Extract the [X, Y] coordinate from the center of the cell holding the provided text.  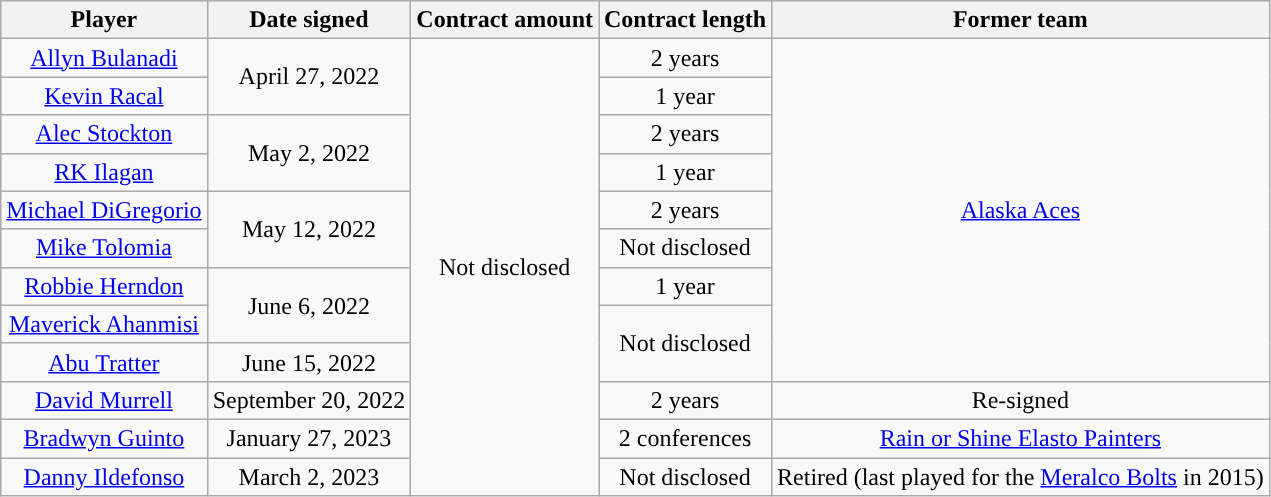
Rain or Shine Elasto Painters [1021, 438]
March 2, 2023 [309, 477]
May 2, 2022 [309, 153]
2 conferences [684, 438]
June 6, 2022 [309, 305]
April 27, 2022 [309, 77]
Maverick Ahanmisi [104, 324]
Retired (last played for the Meralco Bolts in 2015) [1021, 477]
Former team [1021, 20]
January 27, 2023 [309, 438]
May 12, 2022 [309, 229]
Alaska Aces [1021, 210]
Contract length [684, 20]
Date signed [309, 20]
Michael DiGregorio [104, 210]
Bradwyn Guinto [104, 438]
Alec Stockton [104, 134]
Danny Ildefonso [104, 477]
David Murrell [104, 400]
June 15, 2022 [309, 362]
Mike Tolomia [104, 248]
Re-signed [1021, 400]
Player [104, 20]
Contract amount [505, 20]
Robbie Herndon [104, 286]
RK Ilagan [104, 172]
Allyn Bulanadi [104, 58]
Abu Tratter [104, 362]
September 20, 2022 [309, 400]
Kevin Racal [104, 96]
